Return the (x, y) coordinate for the center point of the cell that contains the specified text.  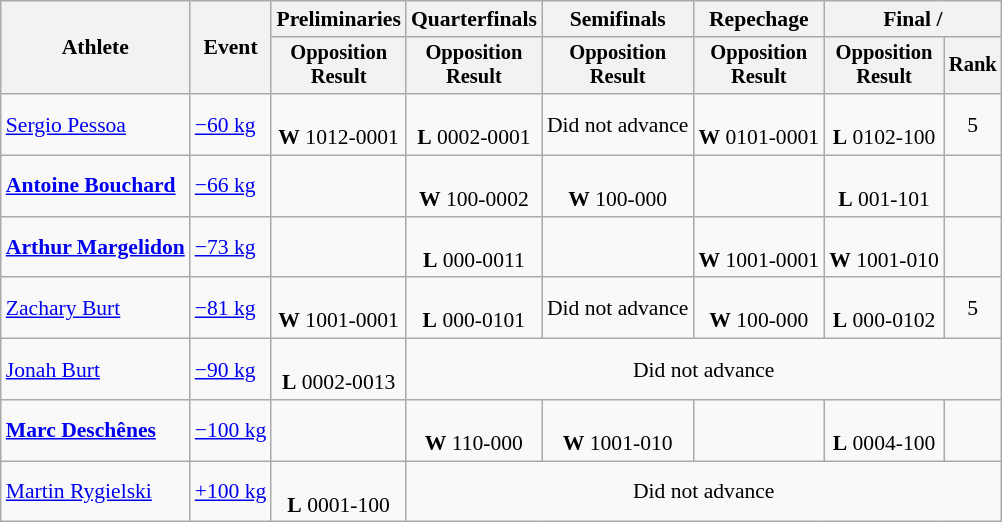
Rank (973, 66)
+100 kg (231, 492)
Athlete (96, 48)
L 0102-100 (884, 124)
Semifinals (618, 19)
−73 kg (231, 248)
L 000-0011 (474, 248)
L 001-101 (884, 186)
Jonah Burt (96, 370)
Repechage (758, 19)
Arthur Margelidon (96, 248)
Quarterfinals (474, 19)
L 0004-100 (884, 430)
W 100-0002 (474, 186)
W 0101-0001 (758, 124)
L 0001-100 (338, 492)
L 0002-0001 (474, 124)
−81 kg (231, 308)
L 000-0101 (474, 308)
Antoine Bouchard (96, 186)
−90 kg (231, 370)
Marc Deschênes (96, 430)
Sergio Pessoa (96, 124)
Event (231, 48)
W 110-000 (474, 430)
Martin Rygielski (96, 492)
L 000-0102 (884, 308)
W 1012-0001 (338, 124)
Zachary Burt (96, 308)
L 0002-0013 (338, 370)
Preliminaries (338, 19)
Final / (912, 19)
−66 kg (231, 186)
−100 kg (231, 430)
−60 kg (231, 124)
